Detect which cell encompasses the target text, then output its (X, Y) center coordinate. 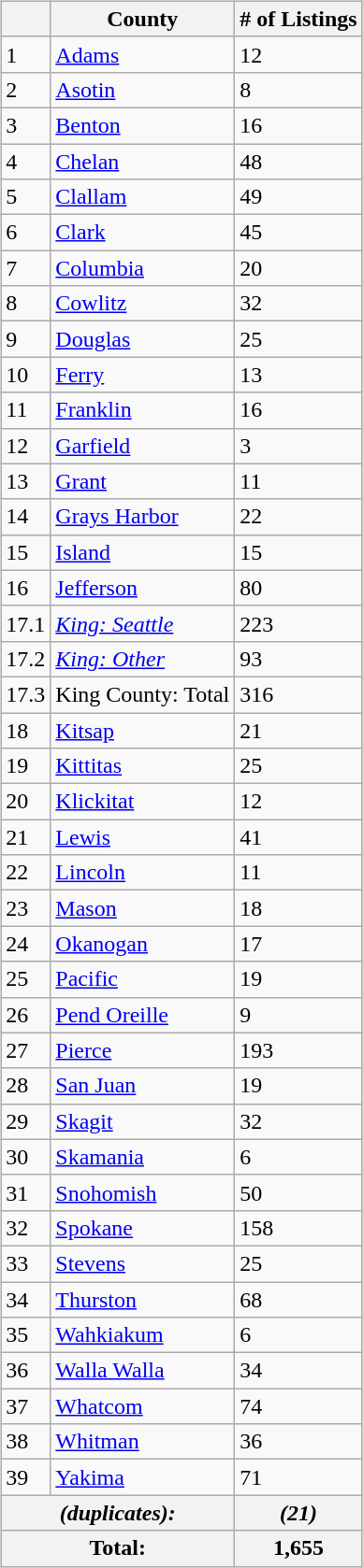
Franklin (142, 410)
24 (26, 944)
Total: (118, 1548)
Whitman (142, 1442)
San Juan (142, 1086)
41 (298, 837)
80 (298, 588)
49 (298, 197)
Ferry (142, 375)
Snohomish (142, 1192)
County (142, 19)
Columbia (142, 268)
17.3 (26, 694)
King: Other (142, 659)
48 (298, 162)
1 (26, 54)
Pacific (142, 979)
39 (26, 1477)
193 (298, 1050)
Pend Oreille (142, 1015)
5 (26, 197)
93 (298, 659)
Grays Harbor (142, 517)
Chelan (142, 162)
14 (26, 517)
28 (26, 1086)
158 (298, 1228)
45 (298, 233)
Yakima (142, 1477)
37 (26, 1406)
30 (26, 1157)
7 (26, 268)
29 (26, 1121)
Benton (142, 125)
Clallam (142, 197)
Jefferson (142, 588)
316 (298, 694)
(21) (298, 1513)
17.1 (26, 623)
Kittitas (142, 766)
27 (26, 1050)
35 (26, 1335)
Kitsap (142, 730)
Thurston (142, 1300)
38 (26, 1442)
4 (26, 162)
1,655 (298, 1548)
Stevens (142, 1263)
Klickitat (142, 802)
31 (26, 1192)
Grant (142, 481)
# of Listings (298, 19)
Whatcom (142, 1406)
Skamania (142, 1157)
Wahkiakum (142, 1335)
17.2 (26, 659)
Lewis (142, 837)
33 (26, 1263)
Garfield (142, 446)
23 (26, 908)
Okanogan (142, 944)
Cowlitz (142, 304)
223 (298, 623)
10 (26, 375)
Pierce (142, 1050)
Adams (142, 54)
Douglas (142, 339)
50 (298, 1192)
68 (298, 1300)
(duplicates): (118, 1513)
Skagit (142, 1121)
74 (298, 1406)
King: Seattle (142, 623)
Lincoln (142, 873)
17 (298, 944)
King County: Total (142, 694)
71 (298, 1477)
Spokane (142, 1228)
Mason (142, 908)
26 (26, 1015)
Asotin (142, 90)
Clark (142, 233)
2 (26, 90)
Island (142, 552)
Walla Walla (142, 1371)
